Pinpoint the cell where the given text exists, returning its [X, Y] midpoint coordinate. 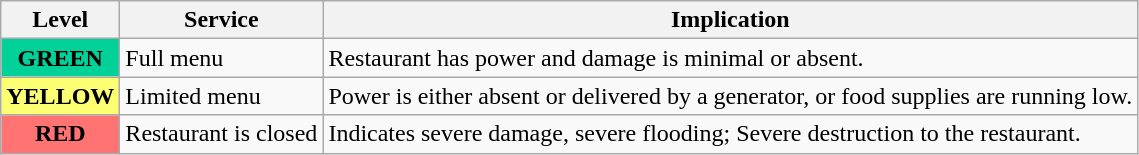
Level [60, 20]
Service [222, 20]
Restaurant is closed [222, 134]
Indicates severe damage, severe flooding; Severe destruction to the restaurant. [730, 134]
Power is either absent or delivered by a generator, or food supplies are running low. [730, 96]
Restaurant has power and damage is minimal or absent. [730, 58]
Implication [730, 20]
YELLOW [60, 96]
Full menu [222, 58]
RED [60, 134]
GREEN [60, 58]
Limited menu [222, 96]
